From the cell containing the given text, extract its center point as [x, y] coordinate. 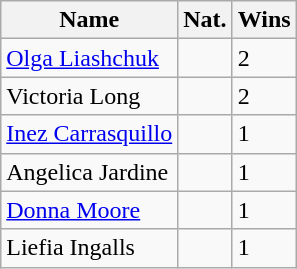
Nat. [205, 20]
Name [90, 20]
Inez Carrasquillo [90, 134]
Olga Liashchuk [90, 58]
Victoria Long [90, 96]
Donna Moore [90, 210]
Liefia Ingalls [90, 248]
Wins [264, 20]
Angelica Jardine [90, 172]
